From the cell containing the given text, extract its center point as (x, y) coordinate. 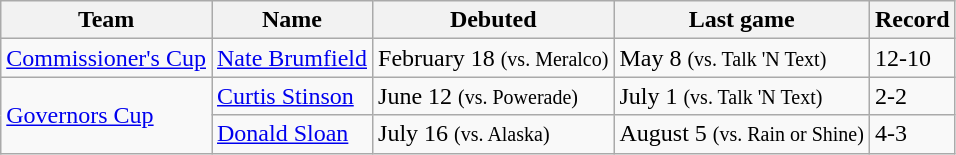
February 18 (vs. Meralco) (494, 58)
Nate Brumfield (292, 58)
Team (106, 20)
Curtis Stinson (292, 96)
12-10 (912, 58)
July 1 (vs. Talk 'N Text) (742, 96)
Name (292, 20)
Commissioner's Cup (106, 58)
August 5 (vs. Rain or Shine) (742, 134)
May 8 (vs. Talk 'N Text) (742, 58)
July 16 (vs. Alaska) (494, 134)
Record (912, 20)
4-3 (912, 134)
Donald Sloan (292, 134)
Debuted (494, 20)
Governors Cup (106, 115)
June 12 (vs. Powerade) (494, 96)
2-2 (912, 96)
Last game (742, 20)
